Pinpoint the cell where the given text exists, returning its (x, y) midpoint coordinate. 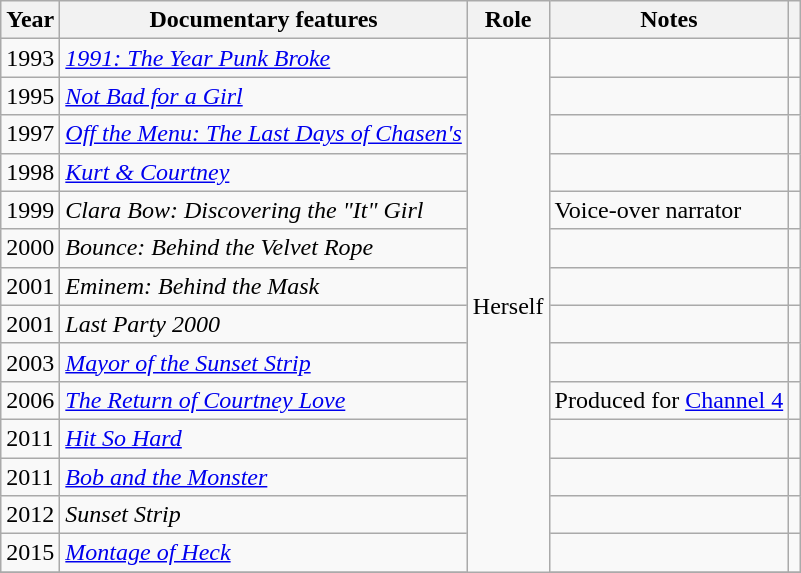
1997 (30, 134)
2015 (30, 553)
2000 (30, 248)
1995 (30, 96)
Eminem: Behind the Mask (264, 286)
Notes (669, 20)
Produced for Channel 4 (669, 400)
Voice-over narrator (669, 210)
2003 (30, 362)
Year (30, 20)
Sunset Strip (264, 515)
Role (508, 20)
The Return of Courtney Love (264, 400)
1993 (30, 58)
Last Party 2000 (264, 324)
Bob and the Monster (264, 477)
1999 (30, 210)
Documentary features (264, 20)
2012 (30, 515)
1998 (30, 172)
Off the Menu: The Last Days of Chasen's (264, 134)
Kurt & Courtney (264, 172)
Mayor of the Sunset Strip (264, 362)
Montage of Heck (264, 553)
1991: The Year Punk Broke (264, 58)
Bounce: Behind the Velvet Rope (264, 248)
Hit So Hard (264, 438)
Not Bad for a Girl (264, 96)
Clara Bow: Discovering the "It" Girl (264, 210)
Herself (508, 306)
2006 (30, 400)
